Return the (X, Y) coordinate for the center point of the cell that contains the specified text.  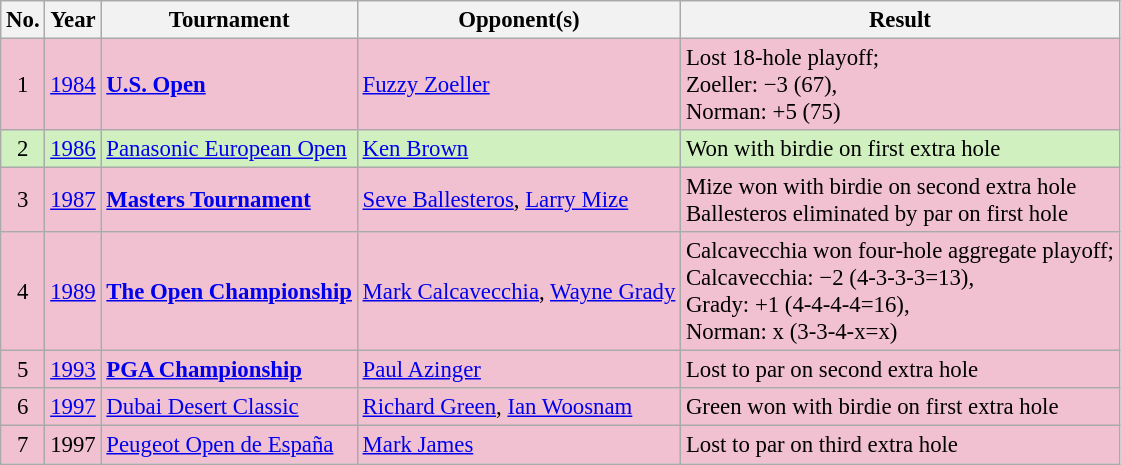
4 (23, 292)
Dubai Desert Classic (229, 407)
Peugeot Open de España (229, 445)
Masters Tournament (229, 200)
5 (23, 370)
Tournament (229, 20)
Green won with birdie on first extra hole (900, 407)
Lost to par on second extra hole (900, 370)
1986 (73, 149)
Mark James (518, 445)
Lost to par on third extra hole (900, 445)
7 (23, 445)
Won with birdie on first extra hole (900, 149)
2 (23, 149)
3 (23, 200)
Fuzzy Zoeller (518, 85)
Ken Brown (518, 149)
1989 (73, 292)
1984 (73, 85)
Opponent(s) (518, 20)
1993 (73, 370)
Mark Calcavecchia, Wayne Grady (518, 292)
Calcavecchia won four-hole aggregate playoff;Calcavecchia: −2 (4-3-3-3=13),Grady: +1 (4-4-4-4=16),Norman: x (3-3-4-x=x) (900, 292)
1 (23, 85)
1987 (73, 200)
Year (73, 20)
U.S. Open (229, 85)
The Open Championship (229, 292)
Result (900, 20)
Paul Azinger (518, 370)
Richard Green, Ian Woosnam (518, 407)
Seve Ballesteros, Larry Mize (518, 200)
No. (23, 20)
Panasonic European Open (229, 149)
6 (23, 407)
Lost 18-hole playoff;Zoeller: −3 (67),Norman: +5 (75) (900, 85)
PGA Championship (229, 370)
Mize won with birdie on second extra holeBallesteros eliminated by par on first hole (900, 200)
